Output the [x, y] coordinate of the center of the cell containing the given text.  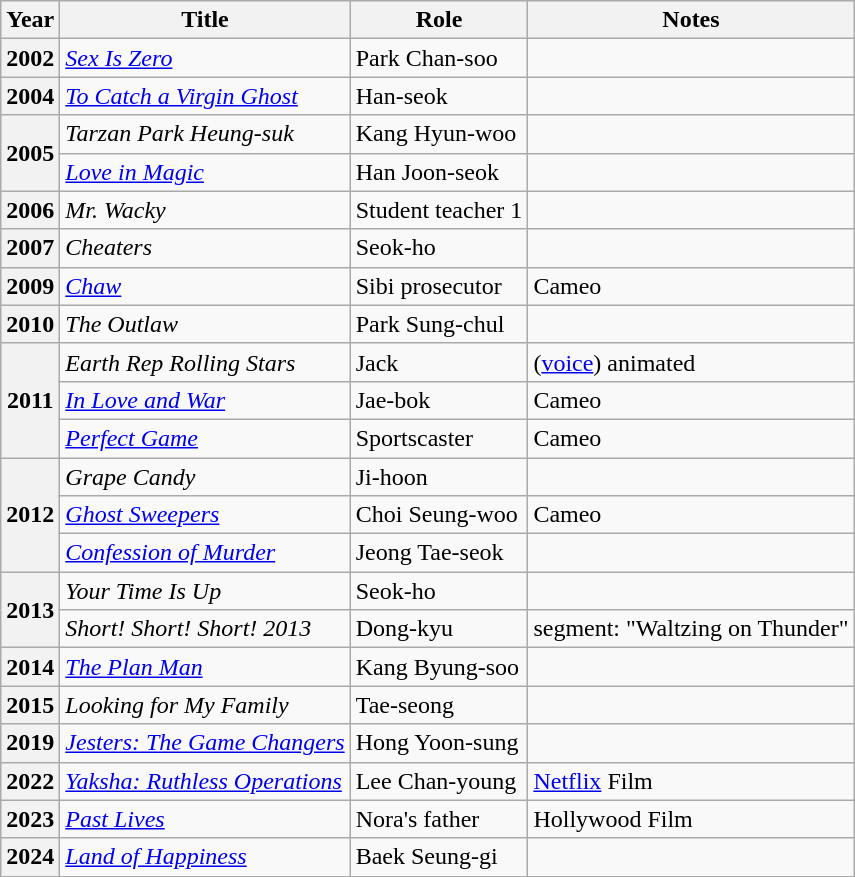
2019 [30, 743]
Han Joon-seok [439, 172]
Title [205, 20]
Nora's father [439, 819]
Love in Magic [205, 172]
Year [30, 20]
Notes [691, 20]
Han-seok [439, 96]
Role [439, 20]
2010 [30, 324]
2015 [30, 705]
Sportscaster [439, 438]
Your Time Is Up [205, 591]
2007 [30, 248]
Perfect Game [205, 438]
2023 [30, 819]
In Love and War [205, 400]
Tarzan Park Heung-suk [205, 134]
2013 [30, 610]
2002 [30, 58]
2022 [30, 781]
Cheaters [205, 248]
Past Lives [205, 819]
Jeong Tae-seok [439, 553]
2011 [30, 400]
Kang Byung-soo [439, 667]
Kang Hyun-woo [439, 134]
Mr. Wacky [205, 210]
Lee Chan-young [439, 781]
Sex Is Zero [205, 58]
Grape Candy [205, 477]
Dong-kyu [439, 629]
To Catch a Virgin Ghost [205, 96]
Ghost Sweepers [205, 515]
2006 [30, 210]
Confession of Murder [205, 553]
Yaksha: Ruthless Operations [205, 781]
Ji-hoon [439, 477]
2024 [30, 857]
Baek Seung-gi [439, 857]
(voice) animated [691, 362]
Jesters: The Game Changers [205, 743]
Hollywood Film [691, 819]
The Plan Man [205, 667]
Land of Happiness [205, 857]
2004 [30, 96]
2014 [30, 667]
Park Chan-soo [439, 58]
Jack [439, 362]
Choi Seung-woo [439, 515]
2012 [30, 515]
Netflix Film [691, 781]
Short! Short! Short! 2013 [205, 629]
Tae-seong [439, 705]
Earth Rep Rolling Stars [205, 362]
Park Sung-chul [439, 324]
Sibi prosecutor [439, 286]
Student teacher 1 [439, 210]
segment: "Waltzing on Thunder" [691, 629]
2005 [30, 153]
2009 [30, 286]
Hong Yoon-sung [439, 743]
Chaw [205, 286]
The Outlaw [205, 324]
Looking for My Family [205, 705]
Jae-bok [439, 400]
